Extract the (X, Y) coordinate from the center of the cell holding the provided text.  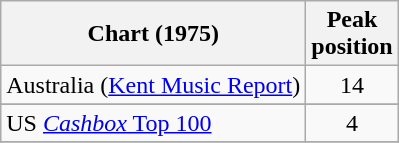
Peakposition (352, 34)
US Cashbox Top 100 (154, 123)
Chart (1975) (154, 34)
4 (352, 123)
Australia (Kent Music Report) (154, 85)
14 (352, 85)
